Output the [x, y] coordinate of the center of the cell containing the given text.  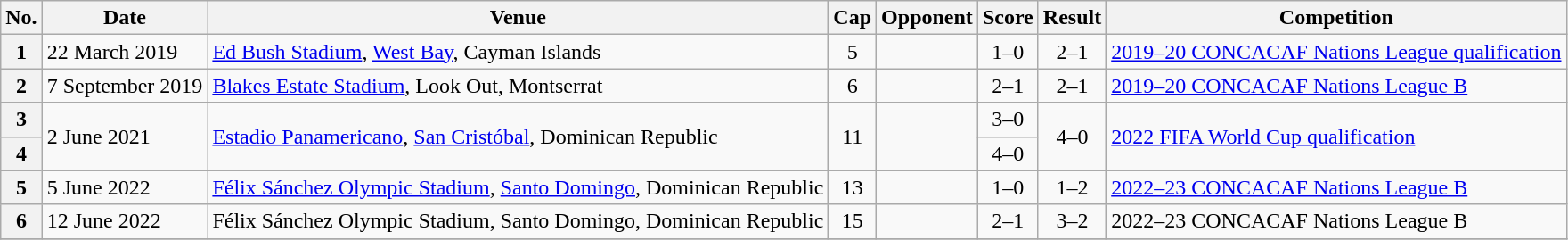
5 June 2022 [125, 187]
Result [1072, 18]
Ed Bush Stadium, West Bay, Cayman Islands [519, 52]
7 September 2019 [125, 86]
15 [853, 221]
Cap [853, 18]
Date [125, 18]
Opponent [927, 18]
1 [21, 52]
12 June 2022 [125, 221]
2022 FIFA World Cup qualification [1336, 137]
11 [853, 137]
3–0 [1008, 120]
3 [21, 120]
Blakes Estate Stadium, Look Out, Montserrat [519, 86]
No. [21, 18]
2 June 2021 [125, 137]
4 [21, 153]
3–2 [1072, 221]
1–2 [1072, 187]
22 March 2019 [125, 52]
Estadio Panamericano, San Cristóbal, Dominican Republic [519, 137]
13 [853, 187]
2019–20 CONCACAF Nations League qualification [1336, 52]
Score [1008, 18]
Competition [1336, 18]
2019–20 CONCACAF Nations League B [1336, 86]
2 [21, 86]
Venue [519, 18]
